For the text-containing cell, return its midpoint in [X, Y] coordinate format. 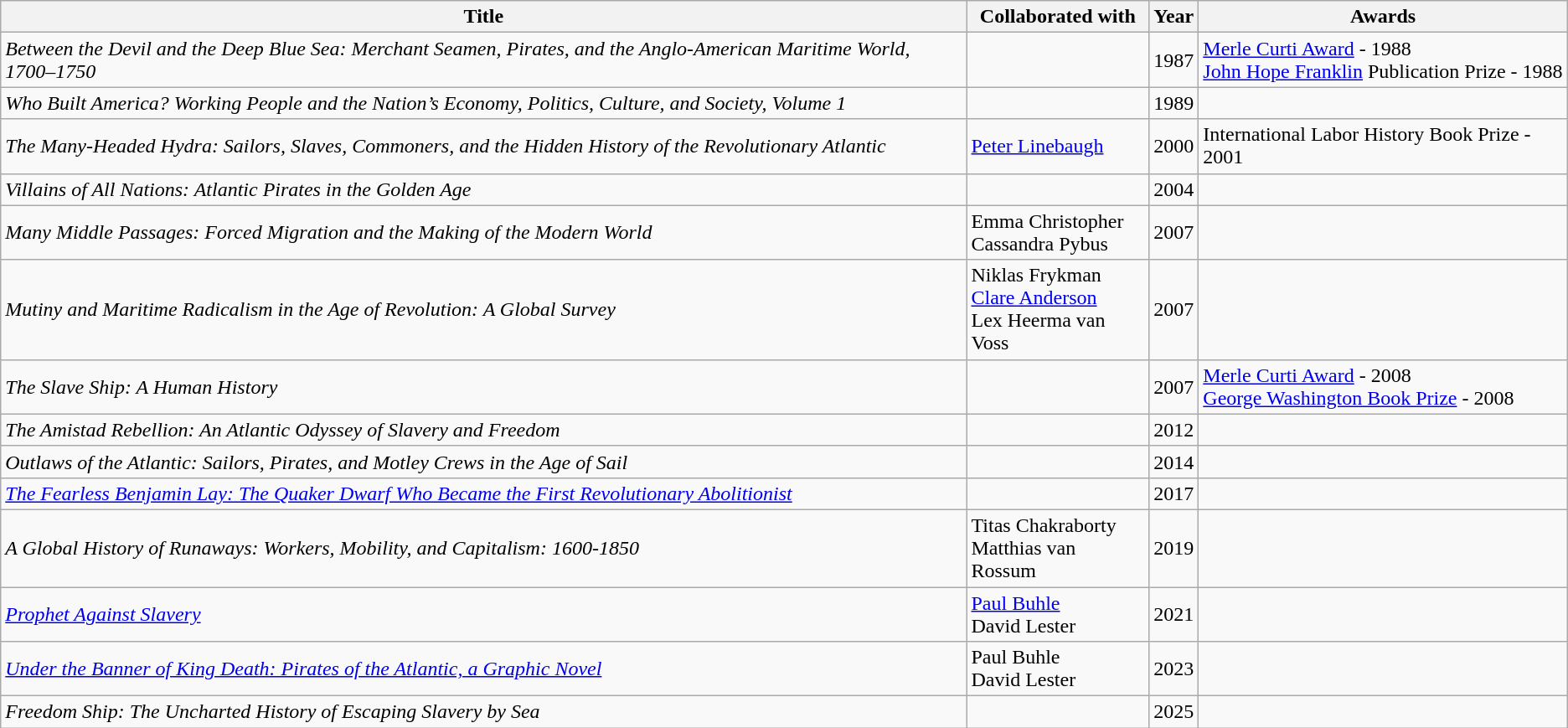
Many Middle Passages: Forced Migration and the Making of the Modern World [484, 233]
Awards [1383, 17]
Niklas FrykmanClare AndersonLex Heerma van Voss [1058, 310]
Between the Devil and the Deep Blue Sea: Merchant Seamen, Pirates, and the Anglo-American Maritime World, 1700–1750 [484, 60]
The Amistad Rebellion: An Atlantic Odyssey of Slavery and Freedom [484, 430]
Emma ChristopherCassandra Pybus [1058, 233]
1989 [1174, 103]
Titas ChakrabortyMatthias van Rossum [1058, 548]
2023 [1174, 669]
Merle Curti Award - 1988John Hope Franklin Publication Prize - 1988 [1383, 60]
2012 [1174, 430]
Prophet Against Slavery [484, 613]
Mutiny and Maritime Radicalism in the Age of Revolution: A Global Survey [484, 310]
Peter Linebaugh [1058, 146]
Collaborated with [1058, 17]
The Many-Headed Hydra: Sailors, Slaves, Commoners, and the Hidden History of the Revolutionary Atlantic [484, 146]
The Slave Ship: A Human History [484, 387]
2014 [1174, 462]
Under the Banner of King Death: Pirates of the Atlantic, a Graphic Novel [484, 669]
Who Built America? Working People and the Nation’s Economy, Politics, Culture, and Society, Volume 1 [484, 103]
A Global History of Runaways: Workers, Mobility, and Capitalism: 1600-1850 [484, 548]
2004 [1174, 189]
Merle Curti Award - 2008George Washington Book Prize - 2008 [1383, 387]
Outlaws of the Atlantic: Sailors, Pirates, and Motley Crews in the Age of Sail [484, 462]
2025 [1174, 712]
Year [1174, 17]
2019 [1174, 548]
1987 [1174, 60]
Villains of All Nations: Atlantic Pirates in the Golden Age [484, 189]
2000 [1174, 146]
The Fearless Benjamin Lay: The Quaker Dwarf Who Became the First Revolutionary Abolitionist [484, 493]
2021 [1174, 613]
International Labor History Book Prize - 2001 [1383, 146]
Title [484, 17]
2017 [1174, 493]
Freedom Ship: The Uncharted History of Escaping Slavery by Sea [484, 712]
